Locate the cell with the specified text and output its [X, Y] center coordinate. 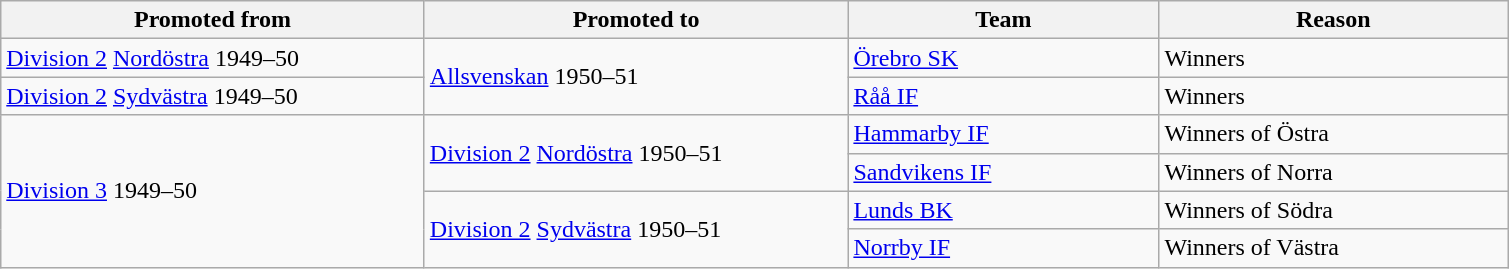
Winners of Västra [1334, 248]
Lunds BK [1004, 210]
Division 3 1949–50 [213, 191]
Örebro SK [1004, 58]
Division 2 Sydvästra 1949–50 [213, 96]
Winners of Södra [1334, 210]
Reason [1334, 20]
Hammarby IF [1004, 134]
Winners of Östra [1334, 134]
Allsvenskan 1950–51 [636, 77]
Division 2 Nordöstra 1950–51 [636, 153]
Division 2 Sydvästra 1950–51 [636, 229]
Sandvikens IF [1004, 172]
Råå IF [1004, 96]
Promoted to [636, 20]
Norrby IF [1004, 248]
Winners of Norra [1334, 172]
Promoted from [213, 20]
Division 2 Nordöstra 1949–50 [213, 58]
Team [1004, 20]
